Identify which cell holds the provided text, then report its [x, y] central coordinate. 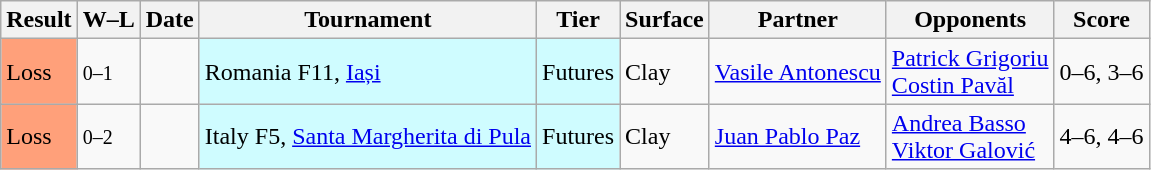
Partner [798, 20]
0–1 [108, 72]
Juan Pablo Paz [798, 136]
4–6, 4–6 [1102, 136]
0–2 [108, 136]
Date [170, 20]
Patrick Grigoriu Costin Pavăl [970, 72]
0–6, 3–6 [1102, 72]
Andrea Basso Viktor Galović [970, 136]
Italy F5, Santa Margherita di Pula [368, 136]
Tournament [368, 20]
Opponents [970, 20]
Romania F11, Iași [368, 72]
Result [39, 20]
Surface [665, 20]
Tier [578, 20]
W–L [108, 20]
Score [1102, 20]
Vasile Antonescu [798, 72]
